Extract the (X, Y) coordinate from the center of the cell holding the provided text.  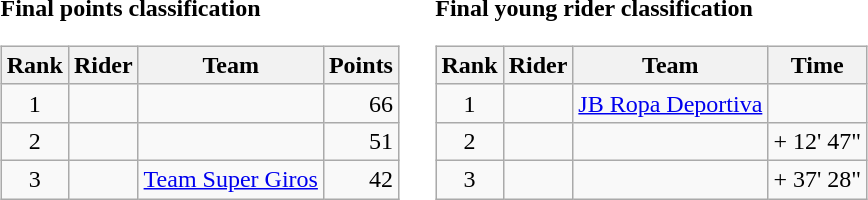
Team Super Giros (230, 179)
42 (360, 179)
+ 37' 28" (818, 179)
Points (360, 65)
JB Ropa Deportiva (670, 103)
+ 12' 47" (818, 141)
51 (360, 141)
66 (360, 103)
Time (818, 65)
